Extract the [x, y] coordinate from the center of the cell holding the provided text.  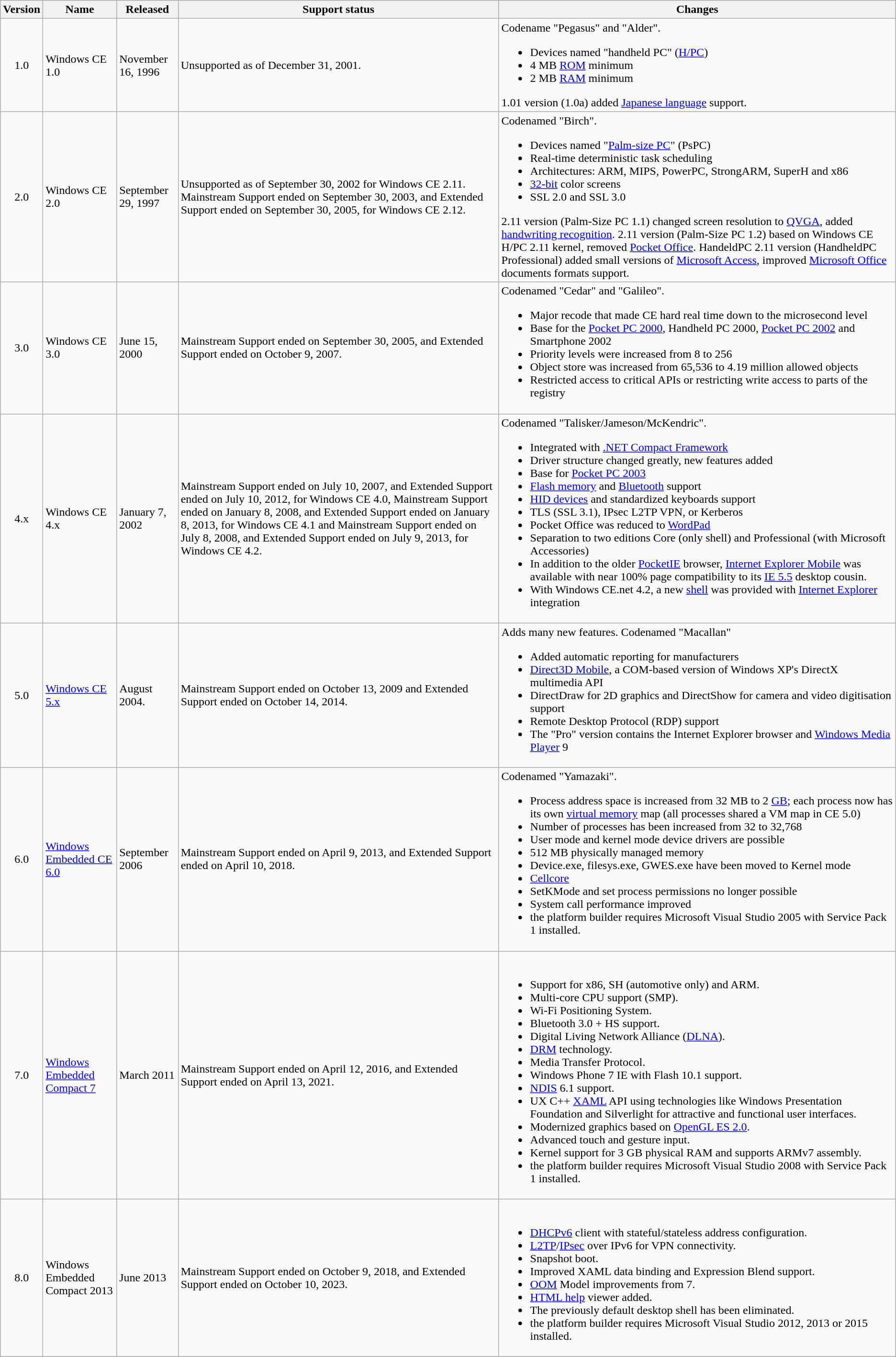
Mainstream Support ended on April 9, 2013, and Extended Support ended on April 10, 2018. [338, 859]
September 2006 [147, 859]
2.0 [22, 197]
7.0 [22, 1075]
January 7, 2002 [147, 518]
Mainstream Support ended on October 13, 2009 and Extended Support ended on October 14, 2014. [338, 695]
August 2004. [147, 695]
Unsupported as of December 31, 2001. [338, 65]
Mainstream Support ended on April 12, 2016, and Extended Support ended on April 13, 2021. [338, 1075]
Windows CE 1.0 [80, 65]
June 2013 [147, 1278]
8.0 [22, 1278]
Codename "Pegasus" and "Alder".Devices named "handheld PC" (H/PC)4 MB ROM minimum2 MB RAM minimum1.01 version (1.0a) added Japanese language support. [697, 65]
Changes [697, 10]
Name [80, 10]
Support status [338, 10]
Windows CE 5.x [80, 695]
March 2011 [147, 1075]
Windows Embedded Compact 7 [80, 1075]
Version [22, 10]
Released [147, 10]
Mainstream Support ended on September 30, 2005, and Extended Support ended on October 9, 2007. [338, 348]
5.0 [22, 695]
Windows CE 4.x [80, 518]
November 16, 1996 [147, 65]
June 15, 2000 [147, 348]
Windows Embedded CE 6.0 [80, 859]
3.0 [22, 348]
Windows Embedded Compact 2013 [80, 1278]
Windows CE 2.0 [80, 197]
1.0 [22, 65]
Mainstream Support ended on October 9, 2018, and Extended Support ended on October 10, 2023. [338, 1278]
6.0 [22, 859]
September 29, 1997 [147, 197]
4.x [22, 518]
Windows CE 3.0 [80, 348]
